Capture the cell that displays the provided text and extract its [X, Y] central coordinate. 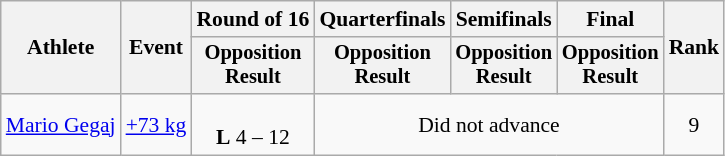
Final [610, 19]
Rank [694, 48]
9 [694, 124]
Semifinals [504, 19]
Did not advance [488, 124]
L 4 – 12 [252, 124]
Event [156, 48]
Quarterfinals [382, 19]
Athlete [61, 48]
Round of 16 [252, 19]
+73 kg [156, 124]
Mario Gegaj [61, 124]
